From the cell containing the given text, extract its center point as (x, y) coordinate. 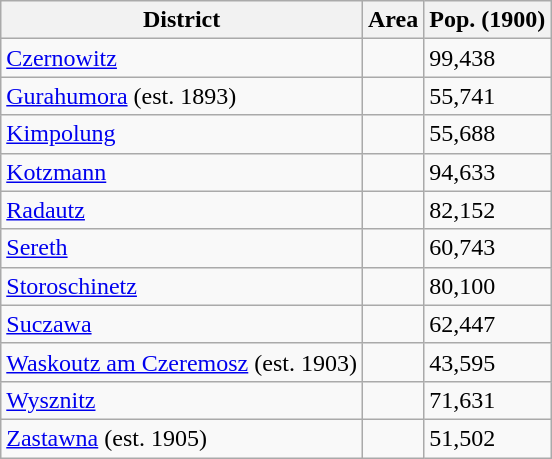
51,502 (488, 438)
80,100 (488, 286)
62,447 (488, 324)
Sereth (182, 248)
60,743 (488, 248)
Pop. (1900) (488, 20)
Storoschinetz (182, 286)
Waskoutz am Czeremosz (est. 1903) (182, 362)
Wysznitz (182, 400)
Kimpolung (182, 134)
District (182, 20)
Gurahumora (est. 1893) (182, 96)
Czernowitz (182, 58)
55,688 (488, 134)
71,631 (488, 400)
Zastawna (est. 1905) (182, 438)
43,595 (488, 362)
Area (392, 20)
Radautz (182, 210)
94,633 (488, 172)
82,152 (488, 210)
99,438 (488, 58)
Suczawa (182, 324)
Kotzmann (182, 172)
55,741 (488, 96)
